Scan for the cell matching the given text and deliver its [X, Y] coordinate at center. 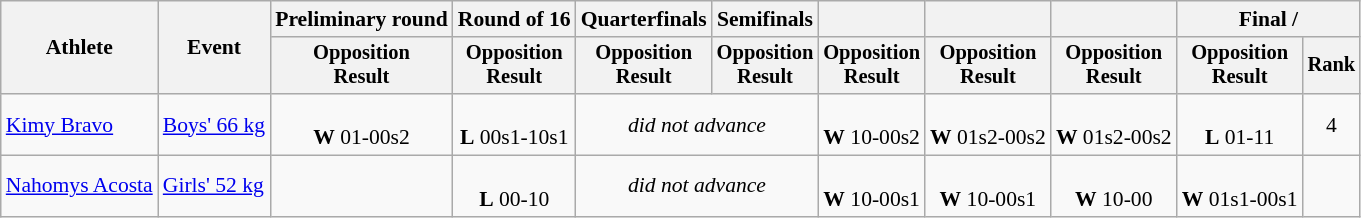
Girls' 52 kg [214, 186]
Event [214, 48]
Quarterfinals [644, 19]
W 10-00s2 [872, 124]
W 01-00s2 [362, 124]
L 00-10 [514, 186]
Rank [1332, 66]
Round of 16 [514, 19]
Kimy Bravo [80, 124]
L 01-11 [1240, 124]
W 10-00 [1114, 186]
Semifinals [766, 19]
L 00s1-10s1 [514, 124]
Preliminary round [362, 19]
Boys' 66 kg [214, 124]
Athlete [80, 48]
4 [1332, 124]
W 01s1-00s1 [1240, 186]
Nahomys Acosta [80, 186]
Final / [1268, 19]
